Extract the (X, Y) coordinate from the center of the cell holding the provided text.  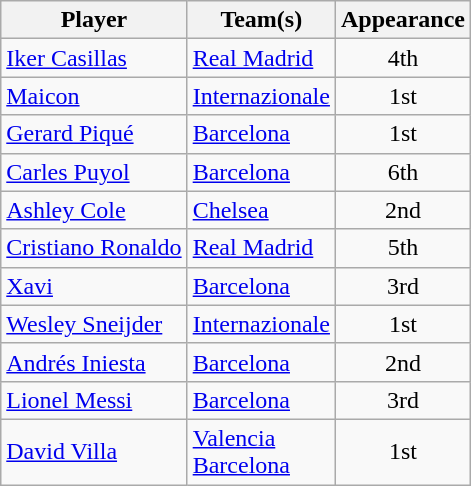
Player (94, 20)
6th (402, 172)
Team(s) (261, 20)
Wesley Sneijder (94, 324)
Gerard Piqué (94, 134)
Ashley Cole (94, 210)
Iker Casillas (94, 58)
Appearance (402, 20)
Maicon (94, 96)
Cristiano Ronaldo (94, 248)
Lionel Messi (94, 400)
5th (402, 248)
Chelsea (261, 210)
Valencia Barcelona (261, 452)
David Villa (94, 452)
Carles Puyol (94, 172)
Andrés Iniesta (94, 362)
Xavi (94, 286)
4th (402, 58)
